Search for the cell housing the specified text and yield its (x, y) center coordinate. 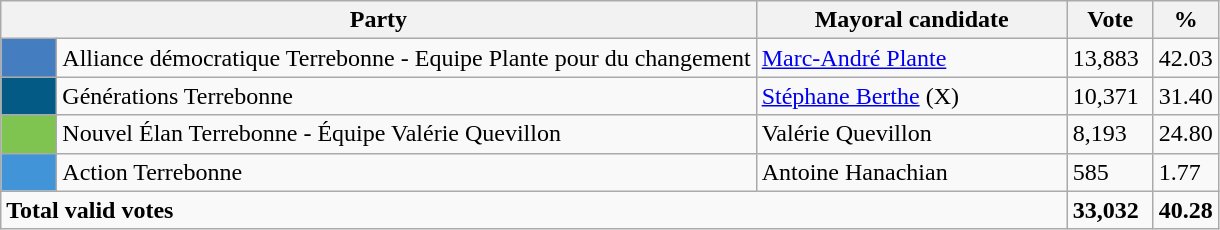
Marc-André Plante (912, 58)
Stéphane Berthe (X) (912, 96)
31.40 (1186, 96)
585 (1110, 172)
10,371 (1110, 96)
Party (378, 20)
Antoine Hanachian (912, 172)
Total valid votes (534, 210)
% (1186, 20)
1.77 (1186, 172)
42.03 (1186, 58)
33,032 (1110, 210)
Action Terrebonne (406, 172)
Valérie Quevillon (912, 134)
13,883 (1110, 58)
Générations Terrebonne (406, 96)
24.80 (1186, 134)
Vote (1110, 20)
Mayoral candidate (912, 20)
8,193 (1110, 134)
Nouvel Élan Terrebonne - Équipe Valérie Quevillon (406, 134)
40.28 (1186, 210)
Alliance démocratique Terrebonne - Equipe Plante pour du changement (406, 58)
